Return the [X, Y] coordinate for the center point of the cell that contains the specified text.  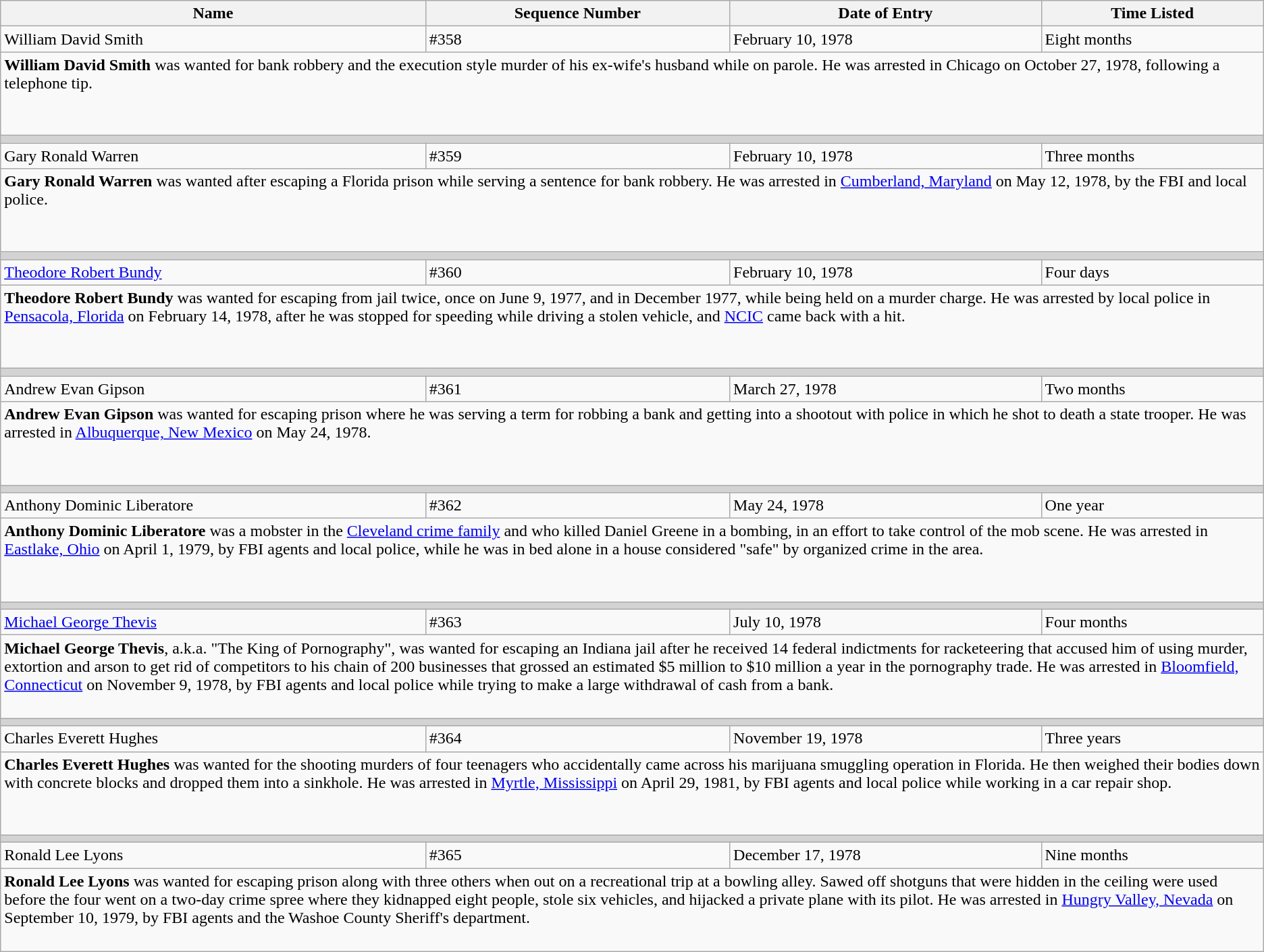
Time Listed [1152, 14]
Gary Ronald Warren [213, 156]
December 17, 1978 [886, 855]
#364 [577, 739]
Andrew Evan Gipson [213, 389]
#360 [577, 272]
Two months [1152, 389]
May 24, 1978 [886, 506]
Theodore Robert Bundy [213, 272]
One year [1152, 506]
#359 [577, 156]
Name [213, 14]
#365 [577, 855]
#358 [577, 39]
#362 [577, 506]
Charles Everett Hughes [213, 739]
Three months [1152, 156]
Ronald Lee Lyons [213, 855]
Date of Entry [886, 14]
Eight months [1152, 39]
#361 [577, 389]
Anthony Dominic Liberatore [213, 506]
Nine months [1152, 855]
July 10, 1978 [886, 622]
Sequence Number [577, 14]
Michael George Thevis [213, 622]
Four months [1152, 622]
#363 [577, 622]
March 27, 1978 [886, 389]
Three years [1152, 739]
William David Smith [213, 39]
November 19, 1978 [886, 739]
Four days [1152, 272]
